Output the [x, y] coordinate of the center of the cell containing the given text.  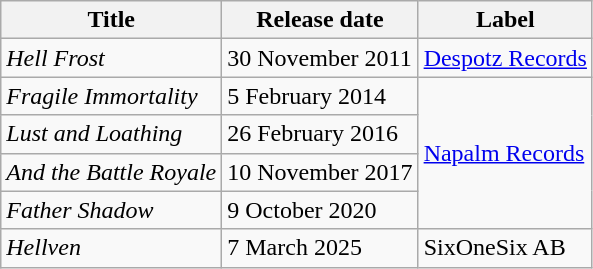
10 November 2017 [320, 172]
And the Battle Royale [112, 172]
Fragile Immortality [112, 96]
Release date [320, 20]
26 February 2016 [320, 134]
Napalm Records [505, 153]
7 March 2025 [320, 248]
SixOneSix AB [505, 248]
5 February 2014 [320, 96]
Title [112, 20]
Hell Frost [112, 58]
Father Shadow [112, 210]
Label [505, 20]
Lust and Loathing [112, 134]
Despotz Records [505, 58]
Hellven [112, 248]
30 November 2011 [320, 58]
9 October 2020 [320, 210]
